Identify which cell holds the provided text, then report its (x, y) central coordinate. 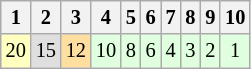
12 (76, 51)
20 (16, 51)
5 (131, 17)
7 (171, 17)
15 (46, 51)
9 (210, 17)
